Extract the [X, Y] coordinate from the center of the cell holding the provided text.  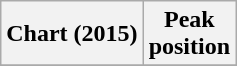
Chart (2015) [72, 34]
Peakposition [189, 34]
